Detect which cell encompasses the target text, then output its (X, Y) center coordinate. 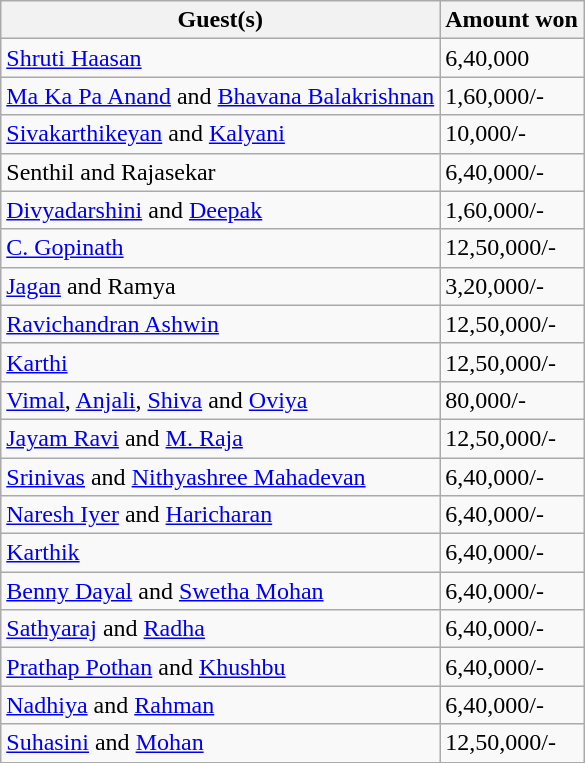
Divyadarshini and Deepak (220, 210)
Srinivas and Nithyashree Mahadevan (220, 477)
Ravichandran Ashwin (220, 324)
Amount won (512, 20)
Suhasini and Mohan (220, 743)
Vimal, Anjali, Shiva and Oviya (220, 400)
Prathap Pothan and Khushbu (220, 667)
Sathyaraj and Radha (220, 629)
Shruti Haasan (220, 58)
Benny Dayal and Swetha Mohan (220, 591)
Senthil and Rajasekar (220, 172)
Guest(s) (220, 20)
C. Gopinath (220, 248)
Naresh Iyer and Haricharan (220, 515)
Karthi (220, 362)
Jagan and Ramya (220, 286)
Sivakarthikeyan and Kalyani (220, 134)
Nadhiya and Rahman (220, 705)
10,000/- (512, 134)
Karthik (220, 553)
Jayam Ravi and M. Raja (220, 438)
Ma Ka Pa Anand and Bhavana Balakrishnan (220, 96)
6,40,000 (512, 58)
80,000/- (512, 400)
3,20,000/- (512, 286)
